Locate the cell with the specified text and output its [x, y] center coordinate. 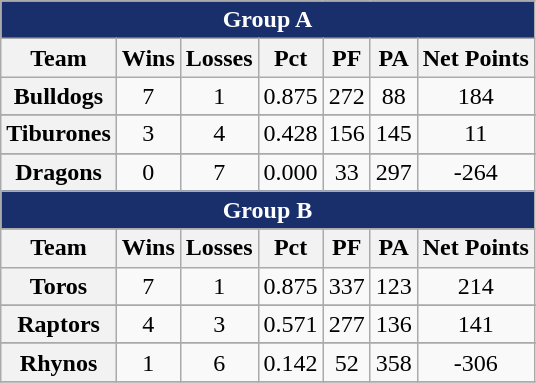
Raptors [59, 324]
272 [346, 96]
358 [394, 362]
277 [346, 324]
6 [219, 362]
123 [394, 286]
0 [148, 172]
141 [476, 324]
11 [476, 134]
145 [394, 134]
Tiburones [59, 134]
-306 [476, 362]
Rhynos [59, 362]
Group B [268, 210]
0.428 [290, 134]
Toros [59, 286]
33 [346, 172]
214 [476, 286]
-264 [476, 172]
Group A [268, 20]
297 [394, 172]
337 [346, 286]
184 [476, 96]
52 [346, 362]
Bulldogs [59, 96]
156 [346, 134]
0.000 [290, 172]
0.142 [290, 362]
136 [394, 324]
0.571 [290, 324]
88 [394, 96]
Dragons [59, 172]
